Detect which cell encompasses the target text, then output its [x, y] center coordinate. 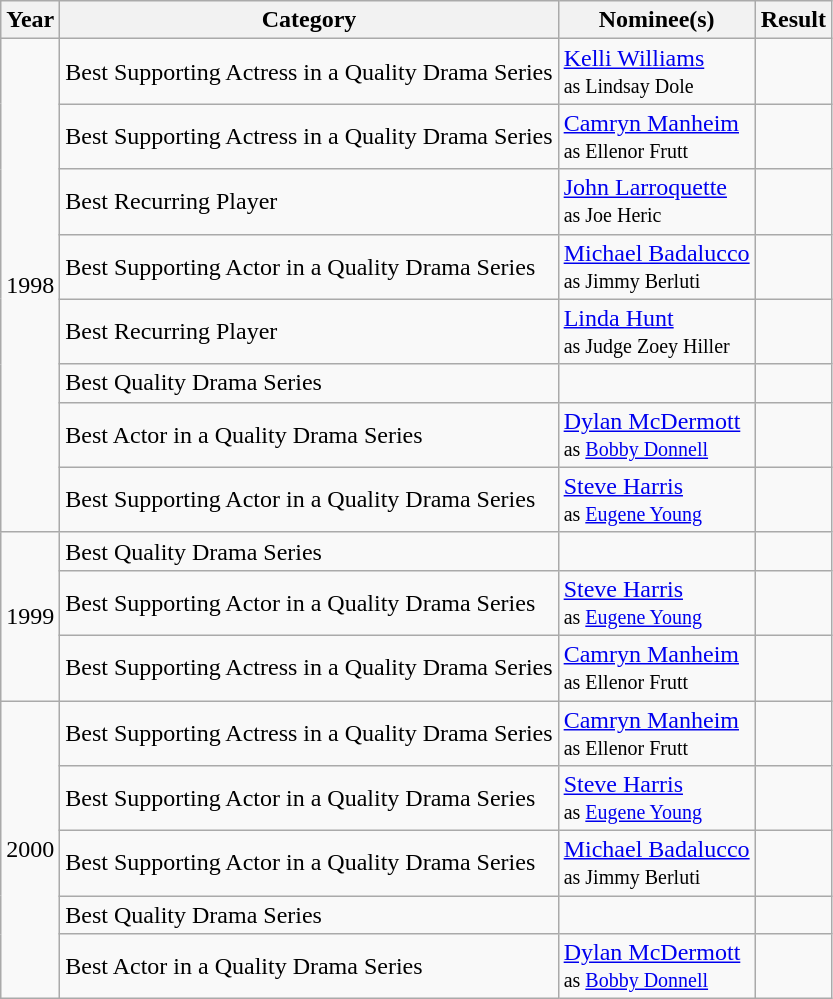
Category [309, 20]
1998 [30, 286]
1999 [30, 616]
John Larroquetteas Joe Heric [656, 202]
Nominee(s) [656, 20]
Year [30, 20]
Result [793, 20]
Linda Huntas Judge Zoey Hiller [656, 332]
2000 [30, 849]
Kelli Williamsas Lindsay Dole [656, 72]
